Provide the [X, Y] coordinate of the cell's center where the given text is located.  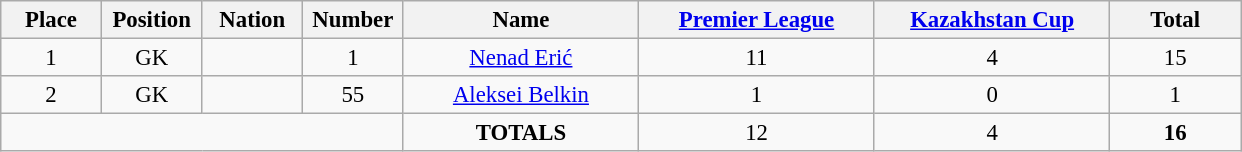
0 [992, 95]
55 [354, 95]
Name [521, 20]
Number [354, 20]
Aleksei Belkin [521, 95]
Nenad Erić [521, 58]
Kazakhstan Cup [992, 20]
TOTALS [521, 133]
11 [757, 58]
Position [152, 20]
Premier League [757, 20]
Nation [252, 20]
2 [52, 95]
Place [52, 20]
16 [1176, 133]
Total [1176, 20]
12 [757, 133]
15 [1176, 58]
